Pinpoint the cell where the given text exists, returning its [x, y] midpoint coordinate. 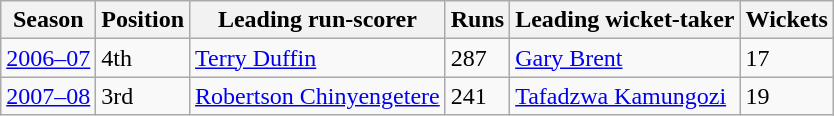
Leading wicket-taker [625, 20]
2006–07 [48, 58]
3rd [143, 96]
4th [143, 58]
Terry Duffin [318, 58]
Runs [477, 20]
17 [786, 58]
Tafadzwa Kamungozi [625, 96]
Robertson Chinyengetere [318, 96]
Wickets [786, 20]
19 [786, 96]
287 [477, 58]
Position [143, 20]
2007–08 [48, 96]
Leading run-scorer [318, 20]
241 [477, 96]
Gary Brent [625, 58]
Season [48, 20]
